Detect which cell encompasses the target text, then output its (x, y) center coordinate. 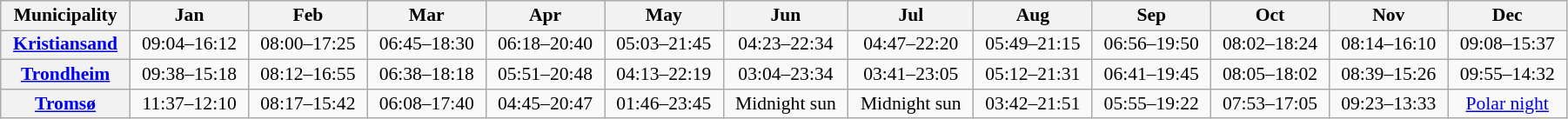
05:12–21:31 (1033, 75)
Dec (1507, 16)
09:23–13:33 (1389, 104)
06:08–17:40 (426, 104)
06:18–20:40 (545, 45)
09:38–15:18 (189, 75)
11:37–12:10 (189, 104)
07:53–17:05 (1270, 104)
Tromsø (66, 104)
Polar night (1507, 104)
06:38–18:18 (426, 75)
04:13–22:19 (664, 75)
Aug (1033, 16)
03:42–21:51 (1033, 104)
08:12–16:55 (308, 75)
Sep (1151, 16)
Feb (308, 16)
May (664, 16)
08:00–17:25 (308, 45)
Trondheim (66, 75)
Jun (786, 16)
04:45–20:47 (545, 104)
Apr (545, 16)
Municipality (66, 16)
05:51–20:48 (545, 75)
03:04–23:34 (786, 75)
05:55–19:22 (1151, 104)
05:49–21:15 (1033, 45)
04:47–22:20 (911, 45)
08:17–15:42 (308, 104)
08:05–18:02 (1270, 75)
Nov (1389, 16)
08:02–18:24 (1270, 45)
08:14–16:10 (1389, 45)
05:03–21:45 (664, 45)
06:56–19:50 (1151, 45)
09:55–14:32 (1507, 75)
09:08–15:37 (1507, 45)
Kristiansand (66, 45)
06:41–19:45 (1151, 75)
03:41–23:05 (911, 75)
Jan (189, 16)
01:46–23:45 (664, 104)
09:04–16:12 (189, 45)
06:45–18:30 (426, 45)
Jul (911, 16)
08:39–15:26 (1389, 75)
04:23–22:34 (786, 45)
Mar (426, 16)
Oct (1270, 16)
